Detect which cell encompasses the target text, then output its [x, y] center coordinate. 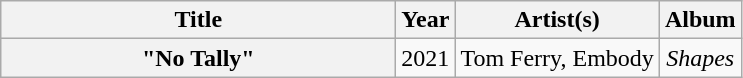
Year [426, 20]
Title [198, 20]
Artist(s) [557, 20]
Shapes [700, 58]
Tom Ferry, Embody [557, 58]
2021 [426, 58]
Album [700, 20]
"No Tally" [198, 58]
